Provide the (X, Y) coordinate of the cell's center where the given text is located.  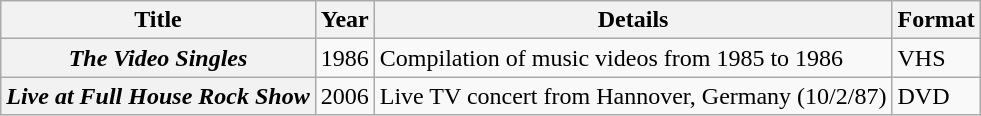
Details (633, 20)
Live at Full House Rock Show (158, 96)
VHS (936, 58)
Live TV concert from Hannover, Germany (10/2/87) (633, 96)
1986 (344, 58)
Title (158, 20)
The Video Singles (158, 58)
Compilation of music videos from 1985 to 1986 (633, 58)
2006 (344, 96)
Year (344, 20)
Format (936, 20)
DVD (936, 96)
